Output the [x, y] coordinate of the center of the cell containing the given text.  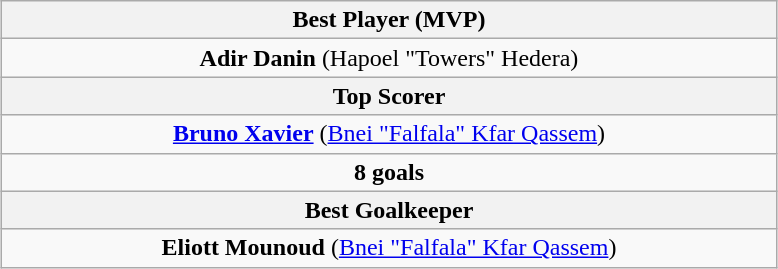
Bruno Xavier (Bnei "Falfala" Kfar Qassem) [390, 134]
Best Player (MVP) [390, 20]
Best Goalkeeper [390, 210]
8 goals [390, 172]
Eliott Mounoud (Bnei "Falfala" Kfar Qassem) [390, 248]
Top Scorer [390, 96]
Adir Danin (Hapoel "Towers" Hedera) [390, 58]
